Find where the given text appears and provide that cell's center as [x, y] coordinate. 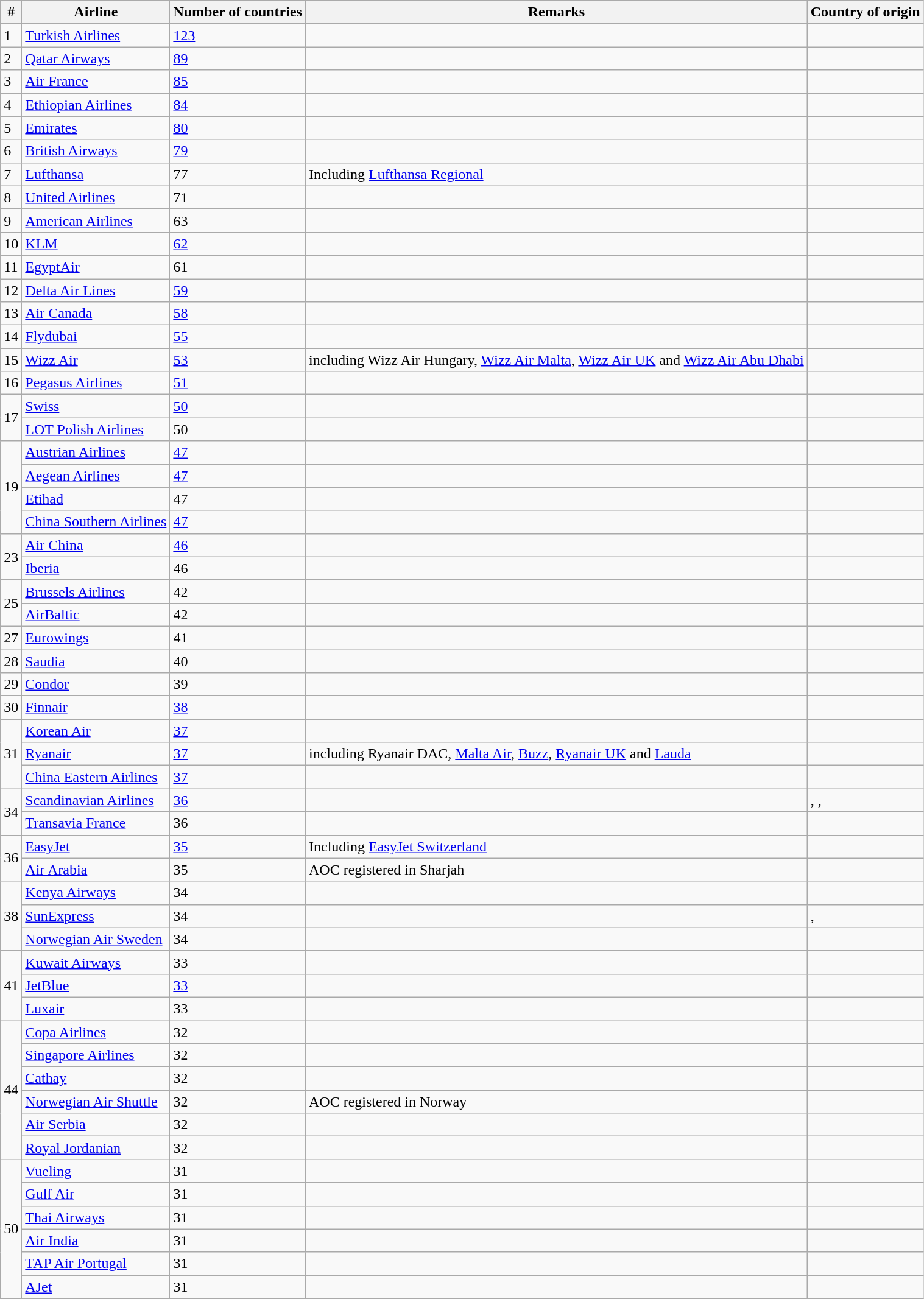
EasyJet [96, 847]
3 [11, 82]
30 [11, 708]
EgyptAir [96, 267]
China Southern Airlines [96, 522]
# [11, 12]
including Wizz Air Hungary, Wizz Air Malta, Wizz Air UK and Wizz Air Abu Dhabi [556, 360]
Swiss [96, 406]
10 [11, 244]
AirBaltic [96, 614]
AJet [96, 1287]
Condor [96, 685]
including Ryanair DAC, Malta Air, Buzz, Ryanair UK and Lauda [556, 754]
79 [238, 151]
TAP Air Portugal [96, 1264]
Luxair [96, 1009]
Flydubai [96, 337]
Thai Airways [96, 1217]
Airline [96, 12]
Wizz Air [96, 360]
LOT Polish Airlines [96, 429]
55 [238, 337]
Air Canada [96, 314]
Air Arabia [96, 870]
62 [238, 244]
AOC registered in Norway [556, 1102]
Turkish Airlines [96, 35]
Eurowings [96, 638]
Copa Airlines [96, 1032]
Transavia France [96, 823]
Cathay [96, 1079]
British Airways [96, 151]
84 [238, 105]
Number of countries [238, 12]
11 [11, 267]
Gulf Air [96, 1194]
59 [238, 290]
28 [11, 661]
Etihad [96, 499]
Qatar Airways [96, 58]
Air Serbia [96, 1125]
9 [11, 220]
Delta Air Lines [96, 290]
Air France [96, 82]
Scandinavian Airlines [96, 800]
Remarks [556, 12]
80 [238, 128]
4 [11, 105]
61 [238, 267]
Ryanair [96, 754]
58 [238, 314]
Singapore Airlines [96, 1055]
KLM [96, 244]
89 [238, 58]
Royal Jordanian [96, 1148]
2 [11, 58]
Air China [96, 545]
United Airlines [96, 197]
American Airlines [96, 220]
AOC registered in Sharjah [556, 870]
40 [238, 661]
1 [11, 35]
6 [11, 151]
63 [238, 220]
85 [238, 82]
25 [11, 603]
8 [11, 197]
16 [11, 383]
Norwegian Air Shuttle [96, 1102]
Including Lufthansa Regional [556, 174]
Kenya Airways [96, 893]
, [865, 916]
Saudia [96, 661]
29 [11, 685]
Brussels Airlines [96, 591]
15 [11, 360]
17 [11, 418]
Vueling [96, 1171]
14 [11, 337]
Norwegian Air Sweden [96, 939]
39 [238, 685]
Finnair [96, 708]
Ethiopian Airlines [96, 105]
19 [11, 487]
Austrian Airlines [96, 452]
Air India [96, 1241]
Korean Air [96, 731]
77 [238, 174]
JetBlue [96, 985]
Lufthansa [96, 174]
51 [238, 383]
China Eastern Airlines [96, 777]
27 [11, 638]
SunExpress [96, 916]
Country of origin [865, 12]
7 [11, 174]
13 [11, 314]
Pegasus Airlines [96, 383]
5 [11, 128]
71 [238, 197]
44 [11, 1090]
23 [11, 557]
Kuwait Airways [96, 962]
Iberia [96, 568]
12 [11, 290]
, , [865, 800]
Including EasyJet Switzerland [556, 847]
Emirates [96, 128]
Aegean Airlines [96, 476]
123 [238, 35]
53 [238, 360]
